Return the (X, Y) coordinate for the center point of the cell that contains the specified text.  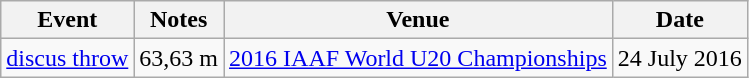
Venue (418, 20)
discus throw (68, 58)
Event (68, 20)
Date (680, 20)
24 July 2016 (680, 58)
2016 IAAF World U20 Championships (418, 58)
63,63 m (179, 58)
Notes (179, 20)
